Find where the given text appears and provide that cell's center as [x, y] coordinate. 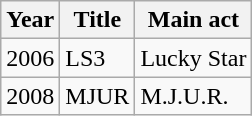
LS3 [98, 58]
Main act [194, 20]
2006 [30, 58]
Year [30, 20]
MJUR [98, 96]
Title [98, 20]
2008 [30, 96]
M.J.U.R. [194, 96]
Lucky Star [194, 58]
